For the text-containing cell, return its midpoint in [x, y] coordinate format. 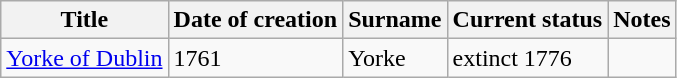
Yorke of Dublin [84, 58]
Notes [642, 20]
1761 [256, 58]
Title [84, 20]
Date of creation [256, 20]
Yorke [395, 58]
Current status [528, 20]
Surname [395, 20]
extinct 1776 [528, 58]
